Extract the (X, Y) coordinate from the center of the cell holding the provided text.  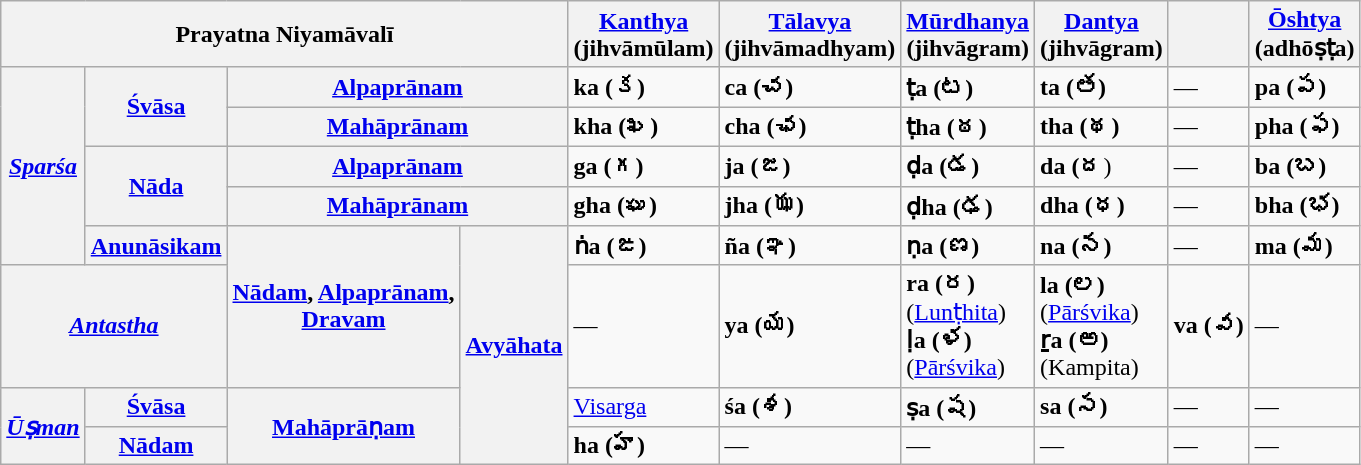
Tālavya (jihvāmadhyam) (810, 34)
ra (ర)(Lunṭhita)ḷa (ళ)(Pārśvika) (968, 326)
pa (ప) (1304, 87)
ḍha (ఢ) (968, 206)
gha (ఘ) (644, 206)
pha (ఫ) (1304, 127)
ña (ఞ) (810, 246)
Nāda (156, 186)
ṣa (ష) (968, 407)
Antastha (114, 326)
ja (జ) (810, 166)
Sparśa (43, 166)
ḍa (డ) (968, 166)
ga (గ) (644, 166)
jha (ఝ) (810, 206)
śa (శ) (810, 407)
ṅa (ఙ) (644, 246)
Kanthya (jihvāmūlam) (644, 34)
kha (ఖ) (644, 127)
ya (య) (810, 326)
ṇa (ణ) (968, 246)
Dantya (jihvāgram) (1102, 34)
ca (చ) (810, 87)
Prayatna Niyamāvalī (284, 34)
Nādam, Alpaprānam,Dravam (344, 307)
ta (త) (1102, 87)
Mahāprāṇam (344, 426)
va (వ) (1208, 326)
Ōshtya(adhōṣṭa) (1304, 34)
Anunāsikam (156, 246)
dha (ధ) (1102, 206)
sa (స) (1102, 407)
Visarga (644, 407)
cha (ఛ) (810, 127)
ṭha (ఠ) (968, 127)
Ūṣman (43, 426)
bha (భ) (1304, 206)
Avyāhata (514, 346)
ba (బ) (1304, 166)
ka (క) (644, 87)
na (న) (1102, 246)
la (ల)(Pārśvika)ṟa (ఱ)(Kampita) (1102, 326)
ṭa (ట) (968, 87)
tha (థ) (1102, 127)
ma (మ) (1304, 246)
Mūrdhanya (jihvāgram) (968, 34)
ha (హ) (644, 446)
da (ద) (1102, 166)
Nādam (156, 446)
